Scan for the cell matching the given text and deliver its (x, y) coordinate at center. 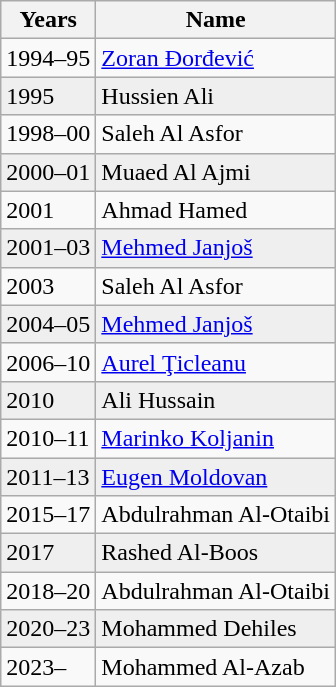
Ali Hussain (216, 400)
Years (48, 20)
Aurel Ţicleanu (216, 362)
2000–01 (48, 172)
Zoran Đorđević (216, 58)
1998–00 (48, 134)
2001–03 (48, 248)
2011–13 (48, 477)
1995 (48, 96)
Mohammed Dehiles (216, 629)
2010–11 (48, 438)
2004–05 (48, 324)
2018–20 (48, 591)
Hussien Ali (216, 96)
Ahmad Hamed (216, 210)
Mohammed Al-Azab (216, 667)
Marinko Koljanin (216, 438)
2010 (48, 400)
Rashed Al-Boos (216, 553)
1994–95 (48, 58)
2017 (48, 553)
Name (216, 20)
2023– (48, 667)
2015–17 (48, 515)
Muaed Al Ajmi (216, 172)
2006–10 (48, 362)
Eugen Moldovan (216, 477)
2003 (48, 286)
2001 (48, 210)
2020–23 (48, 629)
